Capture the cell that displays the provided text and extract its (X, Y) central coordinate. 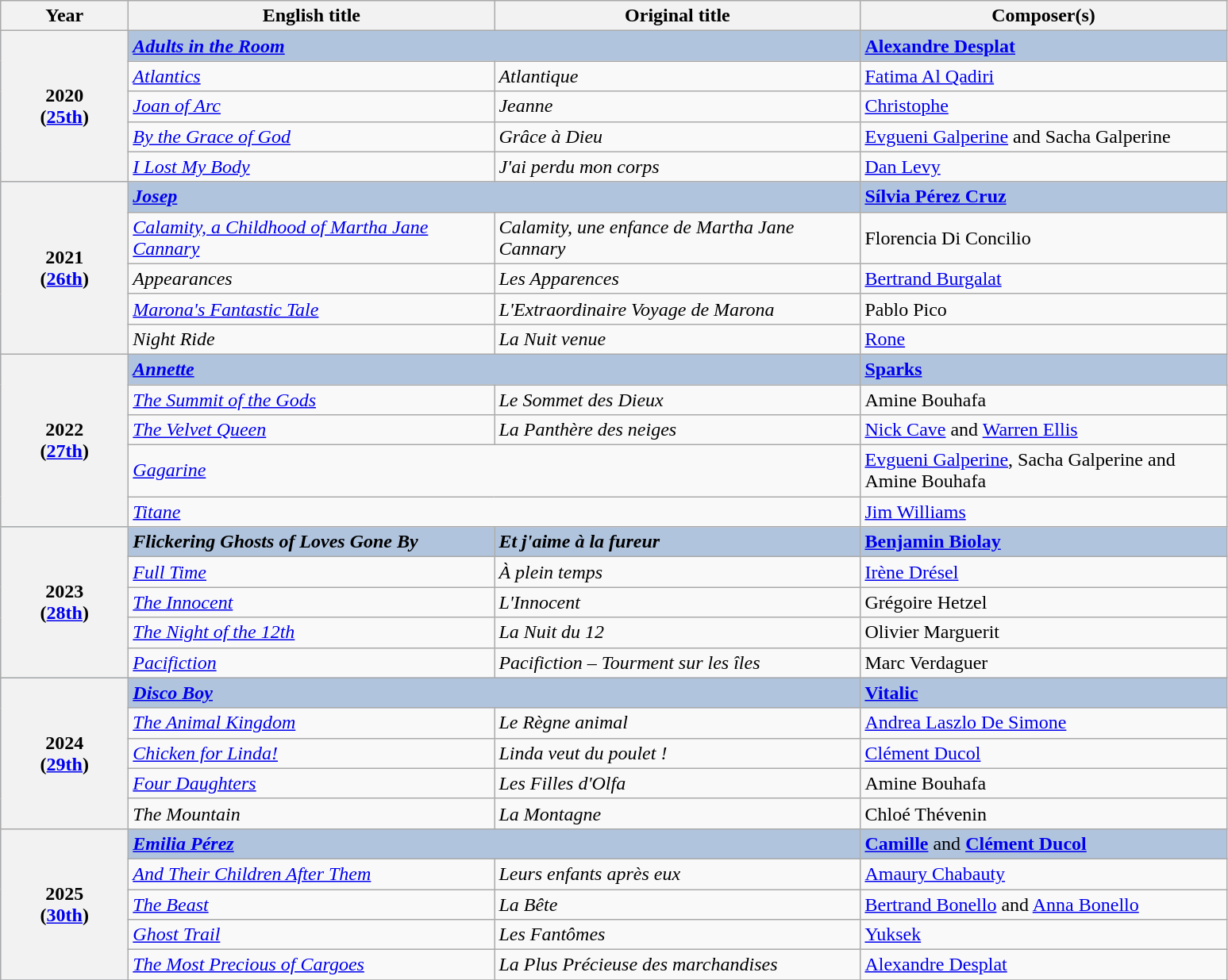
Gagarine (495, 471)
Chloé Thévenin (1043, 813)
Jim Williams (1043, 512)
La Montagne (678, 813)
Dan Levy (1043, 167)
Camille and Clément Ducol (1043, 844)
Disco Boy (495, 693)
The Animal Kingdom (311, 723)
Les Filles d'Olfa (678, 783)
2020(25th) (65, 106)
Bertrand Bonello and Anna Bonello (1043, 904)
Fatima Al Qadiri (1043, 76)
Les Apparences (678, 279)
The Innocent (311, 602)
Original title (678, 16)
I Lost My Body (311, 167)
The Summit of the Gods (311, 399)
La Bête (678, 904)
Sílvia Pérez Cruz (1043, 197)
Irène Drésel (1043, 572)
Marc Verdaguer (1043, 663)
Florencia Di Concilio (1043, 238)
La Panthère des neiges (678, 430)
Pacifiction (311, 663)
Grégoire Hetzel (1043, 602)
Annette (495, 369)
Jeanne (678, 106)
Les Fantômes (678, 935)
And Their Children After Them (311, 874)
À plein temps (678, 572)
Flickering Ghosts of Loves Gone By (311, 542)
Pacifiction – Tourment sur les îles (678, 663)
Yuksek (1043, 935)
Year (65, 16)
Evgueni Galperine and Sacha Galperine (1043, 136)
Calamity, a Childhood of Martha Jane Cannary (311, 238)
2025(30th) (65, 904)
Rone (1043, 339)
By the Grace of God (311, 136)
La Plus Précieuse des marchandises (678, 965)
La Nuit venue (678, 339)
English title (311, 16)
J'ai perdu mon corps (678, 167)
Calamity, une enfance de Martha Jane Cannary (678, 238)
Marona's Fantastic Tale (311, 309)
The Most Precious of Cargoes (311, 965)
Ghost Trail (311, 935)
Pablo Pico (1043, 309)
Grâce à Dieu (678, 136)
2022(27th) (65, 440)
Christophe (1043, 106)
Linda veut du poulet ! (678, 753)
Composer(s) (1043, 16)
Olivier Marguerit (1043, 632)
Evgueni Galperine, Sacha Galperine and Amine Bouhafa (1043, 471)
Le Sommet des Dieux (678, 399)
Four Daughters (311, 783)
Joan of Arc (311, 106)
Appearances (311, 279)
Full Time (311, 572)
Chicken for Linda! (311, 753)
Vitalic (1043, 693)
Benjamin Biolay (1043, 542)
Adults in the Room (495, 46)
The Mountain (311, 813)
Titane (495, 512)
Nick Cave and Warren Ellis (1043, 430)
Atlantics (311, 76)
Sparks (1043, 369)
The Night of the 12th (311, 632)
Leurs enfants après eux (678, 874)
Clément Ducol (1043, 753)
The Beast (311, 904)
2021(26th) (65, 268)
Bertrand Burgalat (1043, 279)
L'Innocent (678, 602)
2023(28th) (65, 602)
Le Règne animal (678, 723)
Night Ride (311, 339)
2024(29th) (65, 753)
L'Extraordinaire Voyage de Marona (678, 309)
Emilia Pérez (495, 844)
Andrea Laszlo De Simone (1043, 723)
Et j'aime à la fureur (678, 542)
Amaury Chabauty (1043, 874)
Josep (495, 197)
La Nuit du 12 (678, 632)
The Velvet Queen (311, 430)
Atlantique (678, 76)
